Pinpoint the cell where the given text exists, returning its [X, Y] midpoint coordinate. 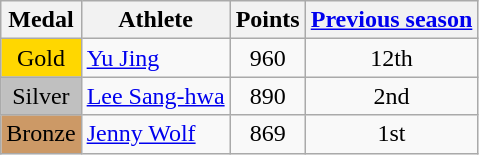
12th [392, 58]
Yu Jing [156, 58]
Lee Sang-hwa [156, 96]
2nd [392, 96]
Silver [41, 96]
869 [268, 134]
Jenny Wolf [156, 134]
Previous season [392, 20]
Athlete [156, 20]
Bronze [41, 134]
Gold [41, 58]
960 [268, 58]
890 [268, 96]
1st [392, 134]
Points [268, 20]
Medal [41, 20]
